Identify which cell holds the provided text, then report its (x, y) central coordinate. 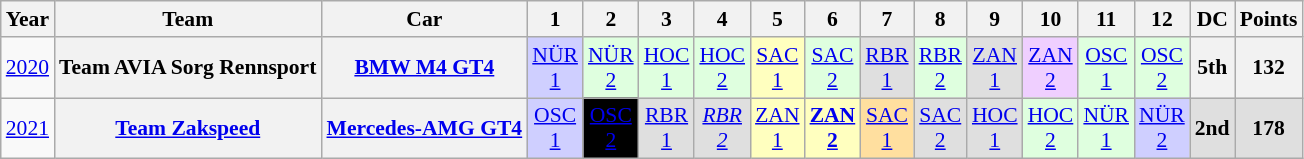
7 (886, 19)
5 (777, 19)
3 (667, 19)
Year (28, 19)
2 (611, 19)
2nd (1212, 128)
DC (1212, 19)
10 (1051, 19)
Team Zakspeed (188, 128)
Mercedes-AMG GT4 (424, 128)
Points (1269, 19)
8 (940, 19)
5th (1212, 68)
11 (1106, 19)
Team (188, 19)
Team AVIA Sorg Rennsport (188, 68)
178 (1269, 128)
Car (424, 19)
4 (722, 19)
BMW M4 GT4 (424, 68)
6 (833, 19)
2021 (28, 128)
12 (1162, 19)
2020 (28, 68)
1 (555, 19)
9 (995, 19)
132 (1269, 68)
